Determine the (x, y) coordinate at the center of the cell enclosing the given text.  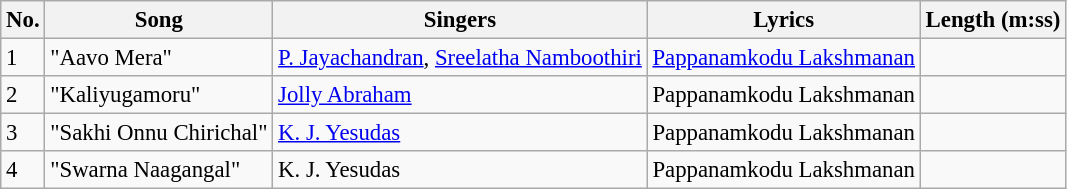
1 (23, 58)
Singers (460, 20)
Song (159, 20)
"Sakhi Onnu Chirichal" (159, 133)
Length (m:ss) (992, 20)
Lyrics (784, 20)
2 (23, 95)
No. (23, 20)
Jolly Abraham (460, 95)
3 (23, 133)
4 (23, 170)
"Swarna Naagangal" (159, 170)
P. Jayachandran, Sreelatha Namboothiri (460, 58)
"Kaliyugamoru" (159, 95)
"Aavo Mera" (159, 58)
